Capture the cell that displays the provided text and extract its [x, y] central coordinate. 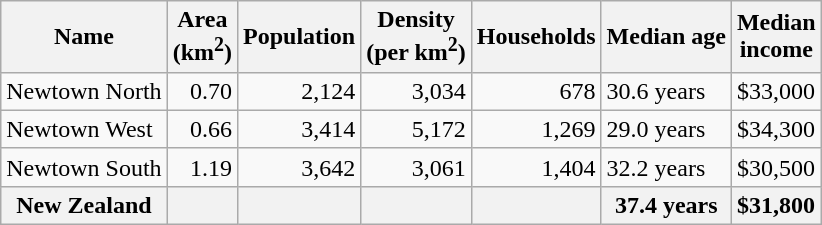
678 [536, 91]
$34,300 [776, 129]
0.66 [202, 129]
3,034 [416, 91]
Density(per km2) [416, 37]
Newtown South [84, 167]
1.19 [202, 167]
$30,500 [776, 167]
Name [84, 37]
29.0 years [666, 129]
5,172 [416, 129]
3,061 [416, 167]
2,124 [300, 91]
3,414 [300, 129]
0.70 [202, 91]
Newtown North [84, 91]
Median age [666, 37]
3,642 [300, 167]
1,269 [536, 129]
1,404 [536, 167]
$33,000 [776, 91]
37.4 years [666, 205]
32.2 years [666, 167]
Newtown West [84, 129]
30.6 years [666, 91]
New Zealand [84, 205]
Area(km2) [202, 37]
Population [300, 37]
$31,800 [776, 205]
Households [536, 37]
Medianincome [776, 37]
